Locate the cell with the specified text and output its (x, y) center coordinate. 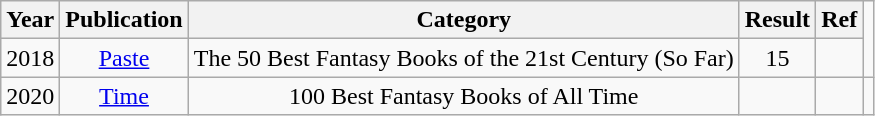
Time (124, 96)
Category (464, 20)
Publication (124, 20)
2020 (30, 96)
The 50 Best Fantasy Books of the 21st Century (So Far) (464, 58)
2018 (30, 58)
Year (30, 20)
Paste (124, 58)
Ref (840, 20)
Result (777, 20)
100 Best Fantasy Books of All Time (464, 96)
15 (777, 58)
